Extract the (x, y) coordinate from the center of the cell holding the provided text.  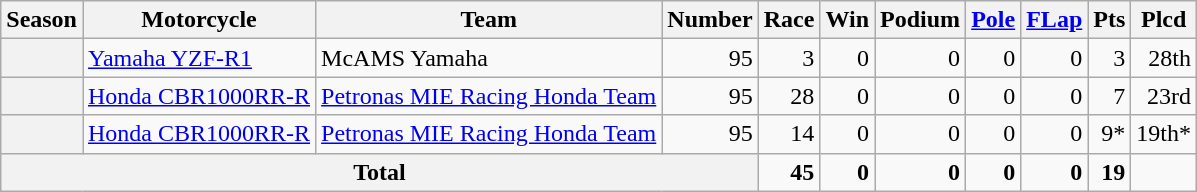
Plcd (1164, 20)
Season (42, 20)
9* (1110, 134)
Race (789, 20)
Number (710, 20)
Pole (994, 20)
19th* (1164, 134)
FLap (1054, 20)
19 (1110, 172)
McAMS Yamaha (489, 58)
Total (380, 172)
Team (489, 20)
23rd (1164, 96)
28 (789, 96)
Motorcycle (198, 20)
45 (789, 172)
Podium (920, 20)
14 (789, 134)
Win (848, 20)
Yamaha YZF-R1 (198, 58)
7 (1110, 96)
Pts (1110, 20)
28th (1164, 58)
